For the text-containing cell, return its midpoint in [x, y] coordinate format. 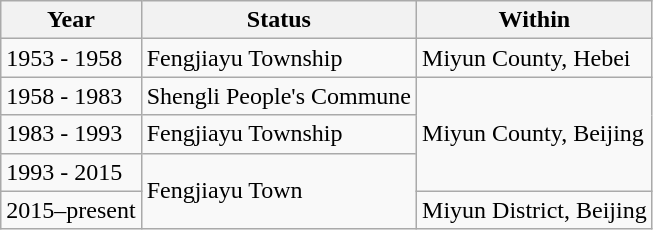
1953 - 1958 [71, 58]
2015–present [71, 210]
Miyun District, Beijing [535, 210]
Fengjiayu Town [278, 191]
Year [71, 20]
1993 - 2015 [71, 172]
Miyun County, Beijing [535, 134]
Shengli People's Commune [278, 96]
Miyun County, Hebei [535, 58]
1983 - 1993 [71, 134]
Status [278, 20]
1958 - 1983 [71, 96]
Within [535, 20]
